Find where the given text appears and provide that cell's center as [x, y] coordinate. 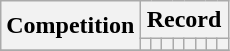
Competition [70, 26]
Record [184, 20]
